For the text-containing cell, return its midpoint in [x, y] coordinate format. 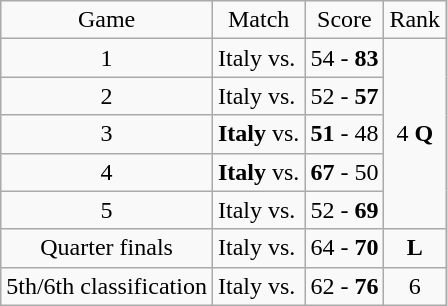
64 - 70 [344, 248]
4 [107, 172]
2 [107, 96]
67 - 50 [344, 172]
4 Q [415, 134]
L [415, 248]
Match [258, 20]
54 - 83 [344, 58]
51 - 48 [344, 134]
Quarter finals [107, 248]
62 - 76 [344, 286]
5 [107, 210]
Game [107, 20]
Rank [415, 20]
Score [344, 20]
52 - 69 [344, 210]
1 [107, 58]
3 [107, 134]
5th/6th classification [107, 286]
6 [415, 286]
52 - 57 [344, 96]
